Locate the cell with the specified text and output its [x, y] center coordinate. 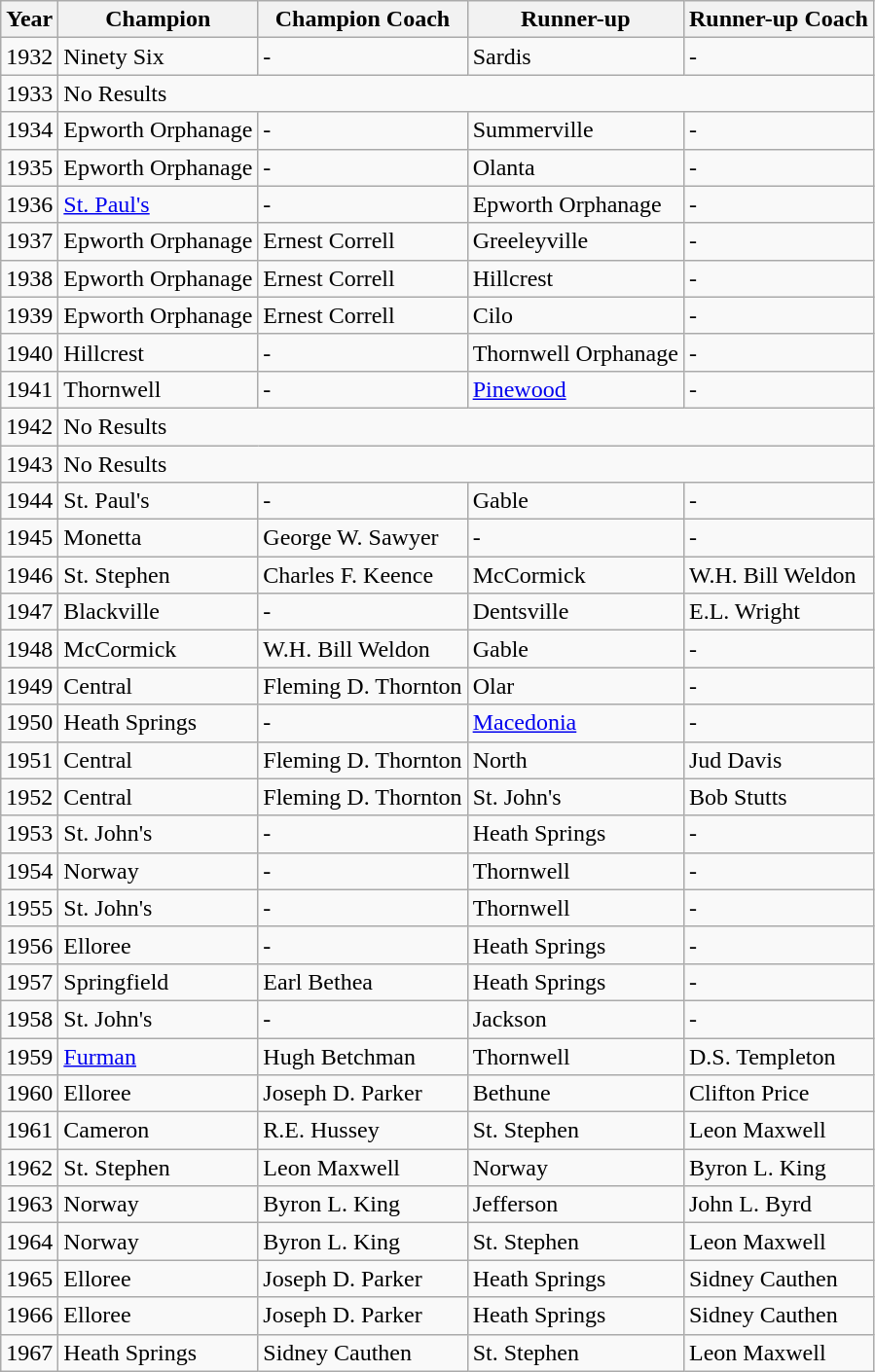
1964 [29, 1242]
1962 [29, 1168]
1945 [29, 538]
1947 [29, 612]
E.L. Wright [779, 612]
Furman [158, 1056]
1943 [29, 464]
1938 [29, 278]
Runner-up Coach [779, 19]
Clifton Price [779, 1094]
1961 [29, 1131]
Hugh Betchman [362, 1056]
1942 [29, 426]
Year [29, 19]
1933 [29, 93]
1941 [29, 389]
Macedonia [575, 723]
1949 [29, 686]
1939 [29, 315]
Bob Stutts [779, 797]
Pinewood [575, 389]
1967 [29, 1353]
1932 [29, 56]
1956 [29, 945]
Dentsville [575, 612]
Summerville [575, 130]
1952 [29, 797]
Olar [575, 686]
1954 [29, 871]
Runner-up [575, 19]
Charles F. Keence [362, 575]
Thornwell Orphanage [575, 352]
D.S. Templeton [779, 1056]
1944 [29, 501]
Ninety Six [158, 56]
Cameron [158, 1131]
Olanta [575, 167]
1953 [29, 834]
1950 [29, 723]
1958 [29, 1019]
Cilo [575, 315]
Jefferson [575, 1205]
Earl Bethea [362, 982]
1951 [29, 760]
1934 [29, 130]
1957 [29, 982]
1965 [29, 1279]
Blackville [158, 612]
Springfield [158, 982]
Champion [158, 19]
Jackson [575, 1019]
1963 [29, 1205]
1959 [29, 1056]
1966 [29, 1316]
1936 [29, 204]
Champion Coach [362, 19]
1940 [29, 352]
George W. Sawyer [362, 538]
1948 [29, 649]
1955 [29, 908]
John L. Byrd [779, 1205]
Greeleyville [575, 241]
1960 [29, 1094]
Sardis [575, 56]
1935 [29, 167]
1937 [29, 241]
1946 [29, 575]
Jud Davis [779, 760]
R.E. Hussey [362, 1131]
Monetta [158, 538]
North [575, 760]
Bethune [575, 1094]
